Detect which cell encompasses the target text, then output its [x, y] center coordinate. 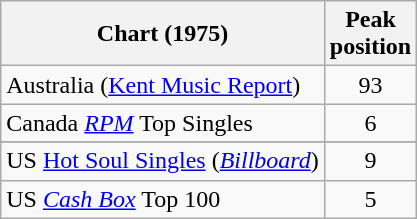
5 [370, 199]
9 [370, 161]
93 [370, 85]
US Hot Soul Singles (Billboard) [163, 161]
Peakposition [370, 34]
US Cash Box Top 100 [163, 199]
6 [370, 123]
Chart (1975) [163, 34]
Australia (Kent Music Report) [163, 85]
Canada RPM Top Singles [163, 123]
